Locate the cell with the specified text and output its (X, Y) center coordinate. 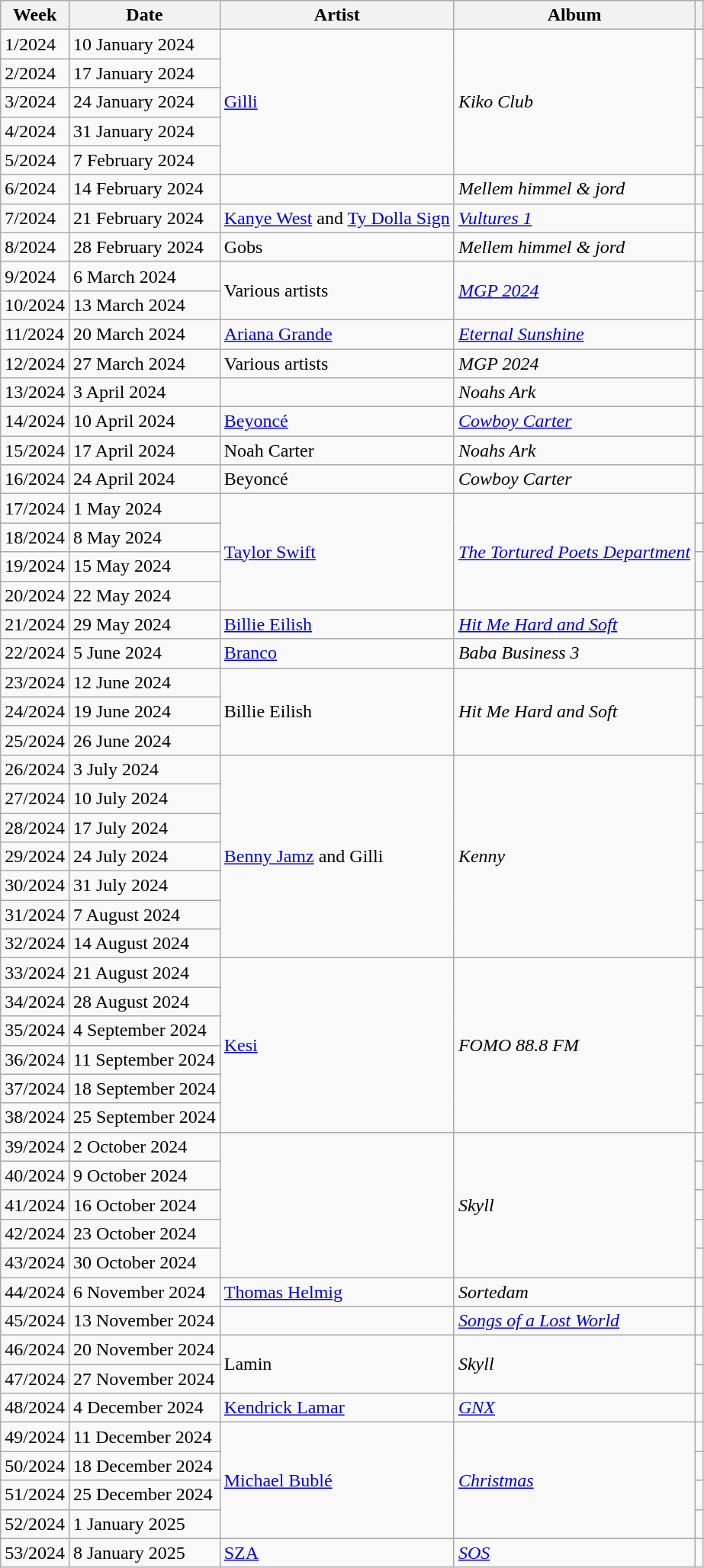
1 May 2024 (144, 508)
15 May 2024 (144, 566)
25/2024 (35, 740)
Ariana Grande (337, 334)
19 June 2024 (144, 711)
32/2024 (35, 944)
24 July 2024 (144, 857)
26/2024 (35, 769)
9 October 2024 (144, 1175)
34/2024 (35, 1002)
10/2024 (35, 305)
Benny Jamz and Gilli (337, 856)
26 June 2024 (144, 740)
Artist (337, 15)
11/2024 (35, 334)
17/2024 (35, 508)
24/2024 (35, 711)
4 September 2024 (144, 1031)
10 April 2024 (144, 422)
SZA (337, 1553)
10 July 2024 (144, 798)
14 August 2024 (144, 944)
33/2024 (35, 973)
3/2024 (35, 102)
36/2024 (35, 1060)
28 February 2024 (144, 247)
Songs of a Lost World (574, 1321)
27 November 2024 (144, 1379)
27/2024 (35, 798)
8/2024 (35, 247)
GNX (574, 1408)
FOMO 88.8 FM (574, 1045)
21 February 2024 (144, 218)
24 January 2024 (144, 102)
30 October 2024 (144, 1262)
Kendrick Lamar (337, 1408)
14/2024 (35, 422)
49/2024 (35, 1437)
Eternal Sunshine (574, 334)
6 November 2024 (144, 1292)
23/2024 (35, 682)
6 March 2024 (144, 276)
Lamin (337, 1364)
3 July 2024 (144, 769)
21/2024 (35, 624)
5 June 2024 (144, 653)
8 May 2024 (144, 537)
Taylor Swift (337, 552)
51/2024 (35, 1495)
22 May 2024 (144, 595)
50/2024 (35, 1466)
Branco (337, 653)
44/2024 (35, 1292)
The Tortured Poets Department (574, 552)
31 July 2024 (144, 886)
2 October 2024 (144, 1146)
38/2024 (35, 1117)
7/2024 (35, 218)
14 February 2024 (144, 189)
17 April 2024 (144, 451)
3 April 2024 (144, 393)
40/2024 (35, 1175)
Baba Business 3 (574, 653)
Gobs (337, 247)
7 August 2024 (144, 915)
17 January 2024 (144, 73)
Kanye West and Ty Dolla Sign (337, 218)
31/2024 (35, 915)
1 January 2025 (144, 1524)
17 July 2024 (144, 827)
Week (35, 15)
18 December 2024 (144, 1466)
Gilli (337, 102)
39/2024 (35, 1146)
7 February 2024 (144, 160)
35/2024 (35, 1031)
Christmas (574, 1480)
29/2024 (35, 857)
12/2024 (35, 364)
16 October 2024 (144, 1204)
Sortedam (574, 1292)
31 January 2024 (144, 131)
45/2024 (35, 1321)
4 December 2024 (144, 1408)
20 November 2024 (144, 1350)
43/2024 (35, 1262)
21 August 2024 (144, 973)
19/2024 (35, 566)
28/2024 (35, 827)
8 January 2025 (144, 1553)
1/2024 (35, 44)
Michael Bublé (337, 1480)
27 March 2024 (144, 364)
47/2024 (35, 1379)
20 March 2024 (144, 334)
24 April 2024 (144, 479)
11 December 2024 (144, 1437)
16/2024 (35, 479)
30/2024 (35, 886)
25 December 2024 (144, 1495)
46/2024 (35, 1350)
Thomas Helmig (337, 1292)
5/2024 (35, 160)
Noah Carter (337, 451)
Kesi (337, 1045)
6/2024 (35, 189)
Kenny (574, 856)
Kiko Club (574, 102)
13 March 2024 (144, 305)
13/2024 (35, 393)
22/2024 (35, 653)
9/2024 (35, 276)
28 August 2024 (144, 1002)
Vultures 1 (574, 218)
53/2024 (35, 1553)
13 November 2024 (144, 1321)
29 May 2024 (144, 624)
18/2024 (35, 537)
20/2024 (35, 595)
23 October 2024 (144, 1233)
2/2024 (35, 73)
4/2024 (35, 131)
Date (144, 15)
SOS (574, 1553)
37/2024 (35, 1089)
Album (574, 15)
48/2024 (35, 1408)
11 September 2024 (144, 1060)
12 June 2024 (144, 682)
52/2024 (35, 1524)
25 September 2024 (144, 1117)
15/2024 (35, 451)
42/2024 (35, 1233)
41/2024 (35, 1204)
10 January 2024 (144, 44)
18 September 2024 (144, 1089)
